Capture the cell that displays the provided text and extract its [x, y] central coordinate. 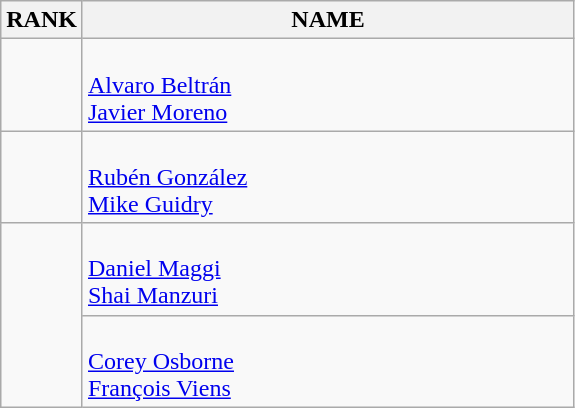
RANK [42, 20]
Alvaro BeltránJavier Moreno [328, 85]
NAME [328, 20]
Rubén GonzálezMike Guidry [328, 177]
Daniel MaggiShai Manzuri [328, 269]
Corey OsborneFrançois Viens [328, 361]
